Scan for the cell matching the given text and deliver its (x, y) coordinate at center. 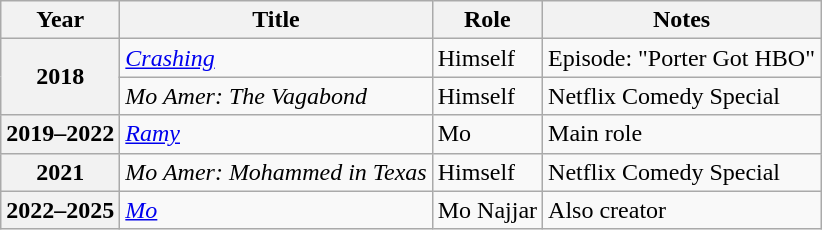
2018 (60, 77)
Role (487, 20)
Crashing (276, 58)
2022–2025 (60, 210)
2021 (60, 172)
Mo Amer: The Vagabond (276, 96)
Year (60, 20)
Mo Amer: Mohammed in Texas (276, 172)
Also creator (682, 210)
Ramy (276, 134)
2019–2022 (60, 134)
Mo Najjar (487, 210)
Episode: "Porter Got HBO" (682, 58)
Notes (682, 20)
Main role (682, 134)
Title (276, 20)
